From the cell containing the given text, extract its center point as (X, Y) coordinate. 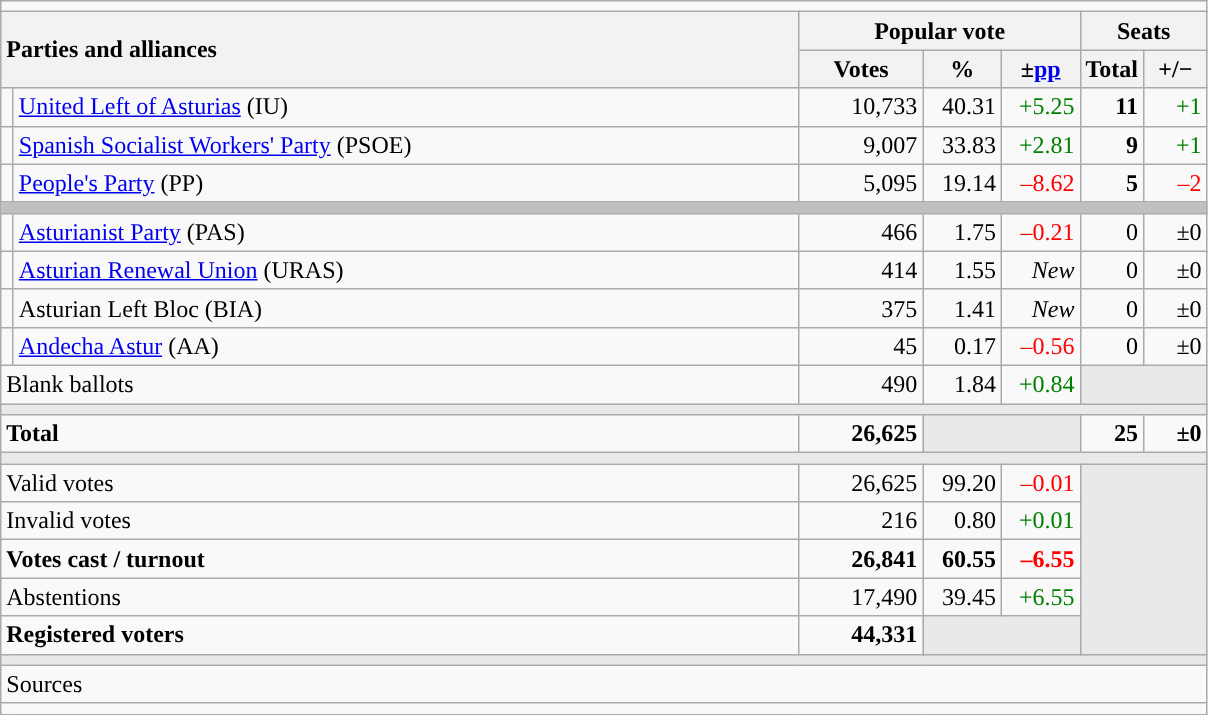
–8.62 (1040, 183)
–0.21 (1040, 232)
19.14 (962, 183)
Sources (604, 684)
1.75 (962, 232)
–2 (1176, 183)
Invalid votes (400, 521)
Blank ballots (400, 384)
33.83 (962, 145)
People's Party (PP) (406, 183)
+0.84 (1040, 384)
5 (1112, 183)
11 (1112, 107)
375 (861, 308)
1.55 (962, 270)
+6.55 (1040, 597)
Votes cast / turnout (400, 559)
39.45 (962, 597)
10,733 (861, 107)
17,490 (861, 597)
% (962, 69)
United Left of Asturias (IU) (406, 107)
+/− (1176, 69)
Registered voters (400, 635)
–0.01 (1040, 483)
0.80 (962, 521)
Parties and alliances (400, 50)
44,331 (861, 635)
466 (861, 232)
–0.56 (1040, 346)
Spanish Socialist Workers' Party (PSOE) (406, 145)
1.84 (962, 384)
99.20 (962, 483)
9 (1112, 145)
Asturian Left Bloc (BIA) (406, 308)
216 (861, 521)
490 (861, 384)
+0.01 (1040, 521)
1.41 (962, 308)
±pp (1040, 69)
9,007 (861, 145)
40.31 (962, 107)
5,095 (861, 183)
Popular vote (940, 31)
+5.25 (1040, 107)
414 (861, 270)
60.55 (962, 559)
Seats (1144, 31)
–6.55 (1040, 559)
Asturian Renewal Union (URAS) (406, 270)
Asturianist Party (PAS) (406, 232)
+2.81 (1040, 145)
Andecha Astur (AA) (406, 346)
26,841 (861, 559)
0.17 (962, 346)
25 (1112, 434)
45 (861, 346)
Valid votes (400, 483)
Abstentions (400, 597)
Votes (861, 69)
